Find where the given text appears and provide that cell's center as (x, y) coordinate. 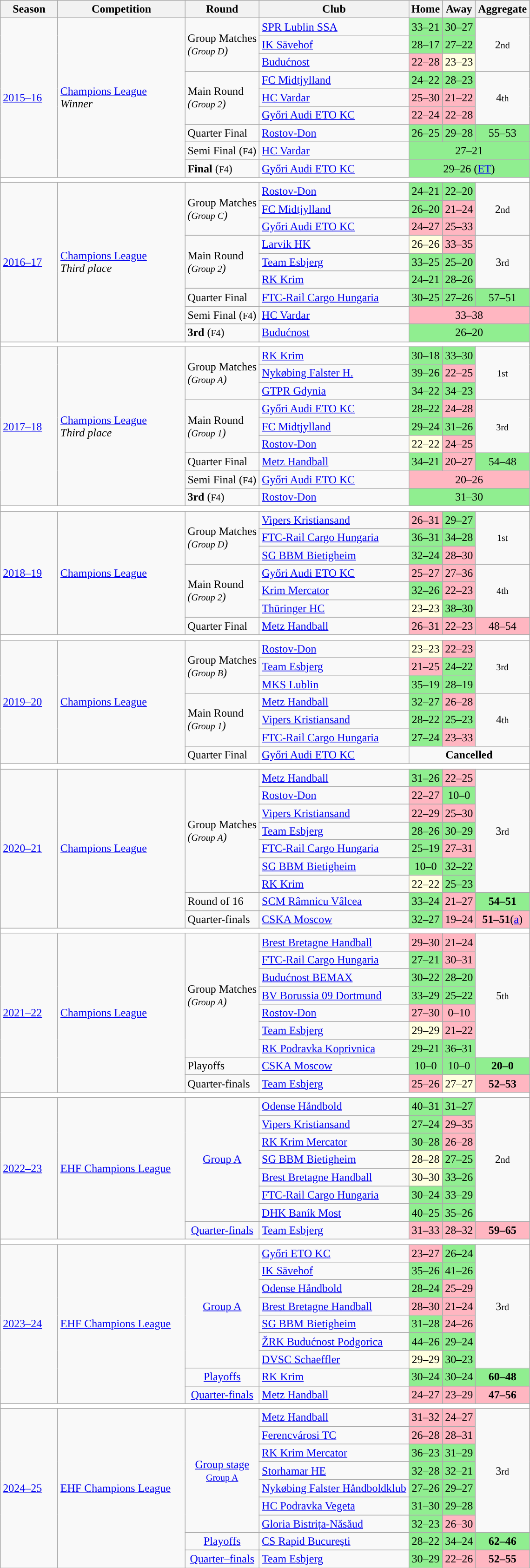
33–35 (459, 244)
Cancelled (469, 755)
48–54 (503, 626)
59–65 (503, 1230)
34–23 (459, 391)
31–27 (459, 1107)
32–24 (425, 555)
GTPR Gdynia (334, 391)
33–30 (459, 356)
41–26 (459, 1271)
2015–16 (29, 98)
32–22 (459, 866)
25–27 (425, 573)
MKS Lublin (334, 684)
28–24 (425, 1289)
31–28 (425, 1324)
33–21 (425, 27)
30–22 (425, 977)
40–31 (425, 1107)
27–27 (459, 1084)
52–55 (503, 1559)
38–30 (459, 608)
ŽRK Budućnost Podgorica (334, 1342)
29–30 (425, 942)
DHK Baník Most (334, 1212)
57–51 (503, 297)
5th (503, 995)
22–27 (425, 796)
32–26 (425, 591)
21–27 (459, 902)
Round of 16 (222, 902)
SCM Râmnicu Vâlcea (334, 902)
Thüringer HC (334, 608)
27–31 (459, 849)
Győri ETO KC (334, 1253)
27–36 (459, 573)
35–19 (425, 684)
Club (334, 9)
29–35 (459, 1124)
30–18 (425, 356)
Storhamar HE (334, 1470)
2017–18 (29, 427)
CS Rapid București (334, 1542)
Gloria Bistrița-Năsăud (334, 1524)
25–26 (425, 1084)
22–20 (459, 191)
62–46 (503, 1542)
24–25 (459, 444)
28–17 (425, 45)
34–21 (425, 461)
33–38 (469, 315)
28–19 (459, 684)
Nykøbing Falster Håndboldklub (334, 1488)
34–24 (459, 1542)
2021–22 (29, 1013)
44–26 (425, 1342)
2022–23 (29, 1168)
29–21 (425, 1048)
60–48 (503, 1377)
25–22 (459, 995)
30–25 (425, 297)
2020–21 (29, 849)
22–29 (425, 813)
36–23 (425, 1453)
20–27 (459, 461)
25–33 (459, 227)
28–31 (459, 1435)
20–26 (469, 479)
30–27 (459, 27)
28–28 (425, 1160)
51–51(a) (503, 919)
25–20 (459, 262)
25–29 (459, 1289)
Round (222, 9)
SPR Lublin SSA (334, 27)
55–53 (503, 133)
27–30 (425, 1013)
Ferencvárosi TC (334, 1435)
54–51 (503, 902)
33–24 (425, 902)
34–28 (459, 538)
28–20 (459, 977)
Quarter–finals (222, 1559)
32–23 (425, 1524)
Group Matches(Group C) (222, 209)
2018–19 (29, 573)
2024–25 (29, 1488)
23–29 (459, 1395)
23–27 (425, 1253)
28–23 (459, 80)
22–26 (459, 1559)
Season (29, 9)
Final (F4) (222, 168)
31–32 (425, 1417)
Group Matches(Group B) (222, 666)
24–28 (459, 408)
27–25 (459, 1160)
Group stageGroup A (222, 1470)
31–33 (425, 1230)
Budućnost BEMAX (334, 977)
47–56 (503, 1395)
22–24 (425, 115)
2023–24 (29, 1324)
31–29 (459, 1453)
23–33 (459, 738)
24–26 (459, 1324)
32–21 (459, 1470)
2016–17 (29, 262)
25–19 (425, 849)
26–25 (425, 133)
40–25 (425, 1212)
19–24 (459, 919)
30–31 (459, 960)
33–25 (425, 262)
33–26 (459, 1177)
HC Podravka Vegeta (334, 1506)
30–28 (425, 1142)
39–26 (425, 373)
26–26 (425, 244)
DVSC Schaeffler (334, 1359)
Champions League Winner (121, 98)
Larvik HK (334, 244)
Away (459, 9)
0–10 (459, 1013)
2019–20 (29, 702)
27–22 (459, 45)
20–0 (503, 1066)
21–25 (425, 666)
Competition (121, 9)
32–28 (425, 1470)
26–30 (459, 1524)
54–48 (503, 461)
29–26 (ET) (469, 168)
26–24 (459, 1253)
BV Borussia 09 Dortmund (334, 995)
Nykøbing Falster H. (334, 373)
30–30 (425, 1177)
Home (425, 9)
Aggregate (503, 9)
Krim Mercator (334, 591)
RK Podravka Koprivnica (334, 1048)
52–53 (503, 1084)
28–32 (459, 1230)
30–23 (459, 1359)
34–22 (425, 391)
